Locate the cell with the specified text and output its [x, y] center coordinate. 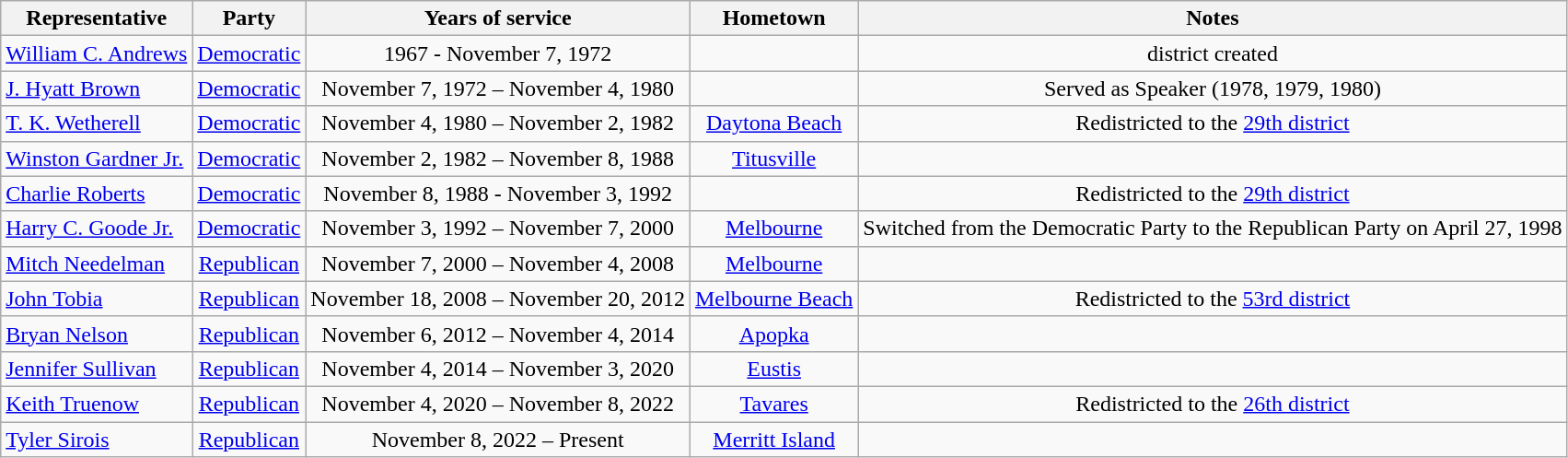
Notes [1213, 18]
Hometown [773, 18]
John Tobia [97, 299]
Redistricted to the 26th district [1213, 404]
Switched from the Democratic Party to the Republican Party on April 27, 1998 [1213, 229]
Bryan Nelson [97, 334]
Representative [97, 18]
Merritt Island [773, 440]
Melbourne Beach [773, 299]
T. K. Wetherell [97, 123]
Served as Speaker (1978, 1979, 1980) [1213, 88]
November 4, 2020 – November 8, 2022 [498, 404]
November 6, 2012 – November 4, 2014 [498, 334]
November 7, 2000 – November 4, 2008 [498, 264]
J. Hyatt Brown [97, 88]
November 4, 2014 – November 3, 2020 [498, 369]
Apopka [773, 334]
district created [1213, 53]
Years of service [498, 18]
Tavares [773, 404]
Redistricted to the 53rd district [1213, 299]
Tyler Sirois [97, 440]
Mitch Needelman [97, 264]
November 3, 1992 – November 7, 2000 [498, 229]
Eustis [773, 369]
Keith Truenow [97, 404]
Titusville [773, 159]
Winston Gardner Jr. [97, 159]
Harry C. Goode Jr. [97, 229]
November 8, 1988 - November 3, 1992 [498, 194]
November 2, 1982 – November 8, 1988 [498, 159]
Daytona Beach [773, 123]
1967 - November 7, 1972 [498, 53]
Jennifer Sullivan [97, 369]
William C. Andrews [97, 53]
November 18, 2008 – November 20, 2012 [498, 299]
November 8, 2022 – Present [498, 440]
Party [249, 18]
November 4, 1980 – November 2, 1982 [498, 123]
Charlie Roberts [97, 194]
November 7, 1972 – November 4, 1980 [498, 88]
